Extract the [X, Y] coordinate from the center of the cell holding the provided text.  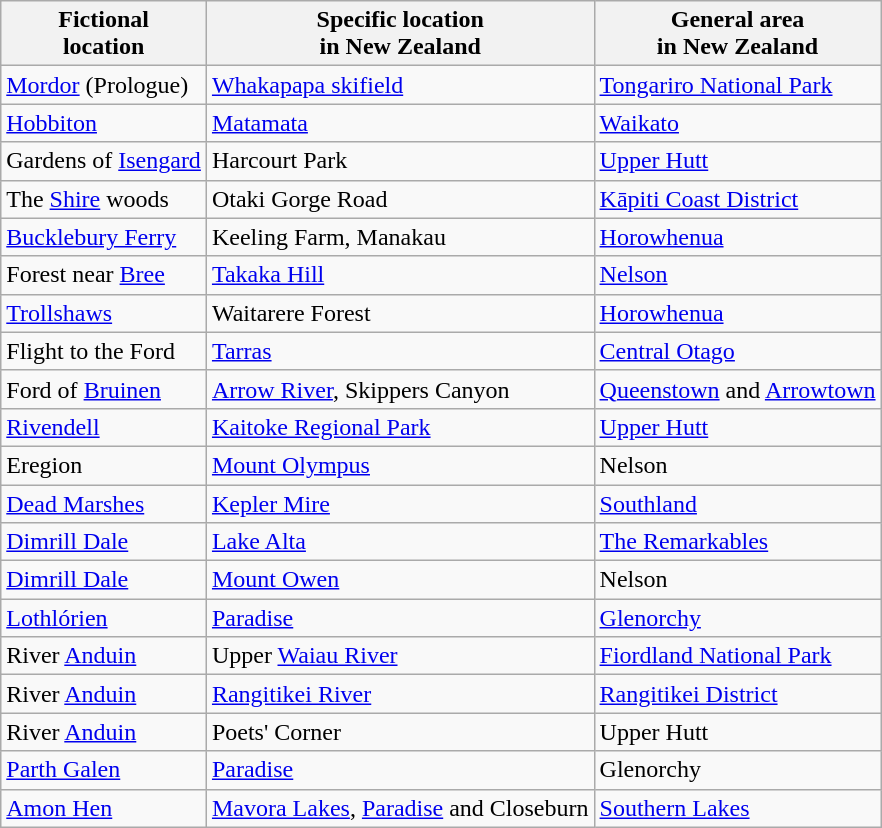
Kaitoke Regional Park [400, 427]
Bucklebury Ferry [104, 237]
Whakapapa skifield [400, 85]
General areain New Zealand [738, 34]
Gardens of Isengard [104, 161]
Amon Hen [104, 808]
Matamata [400, 123]
Trollshaws [104, 313]
The Shire woods [104, 199]
Arrow River, Skippers Canyon [400, 389]
Lake Alta [400, 542]
Waikato [738, 123]
Mount Owen [400, 580]
Poets' Corner [400, 732]
Mount Olympus [400, 465]
Specific locationin New Zealand [400, 34]
Mordor (Prologue) [104, 85]
Mavora Lakes, Paradise and Closeburn [400, 808]
Waitarere Forest [400, 313]
Kepler Mire [400, 503]
The Remarkables [738, 542]
Keeling Farm, Manakau [400, 237]
Ford of Bruinen [104, 389]
Queenstown and Arrowtown [738, 389]
Upper Waiau River [400, 656]
Southland [738, 503]
Harcourt Park [400, 161]
Central Otago [738, 351]
Takaka Hill [400, 275]
Dead Marshes [104, 503]
Hobbiton [104, 123]
Flight to the Ford [104, 351]
Rangitikei River [400, 694]
Eregion [104, 465]
Rangitikei District [738, 694]
Otaki Gorge Road [400, 199]
Fictionallocation [104, 34]
Rivendell [104, 427]
Tongariro National Park [738, 85]
Tarras [400, 351]
Southern Lakes [738, 808]
Lothlórien [104, 618]
Fiordland National Park [738, 656]
Forest near Bree [104, 275]
Kāpiti Coast District [738, 199]
Parth Galen [104, 770]
